For the text-containing cell, return its midpoint in (x, y) coordinate format. 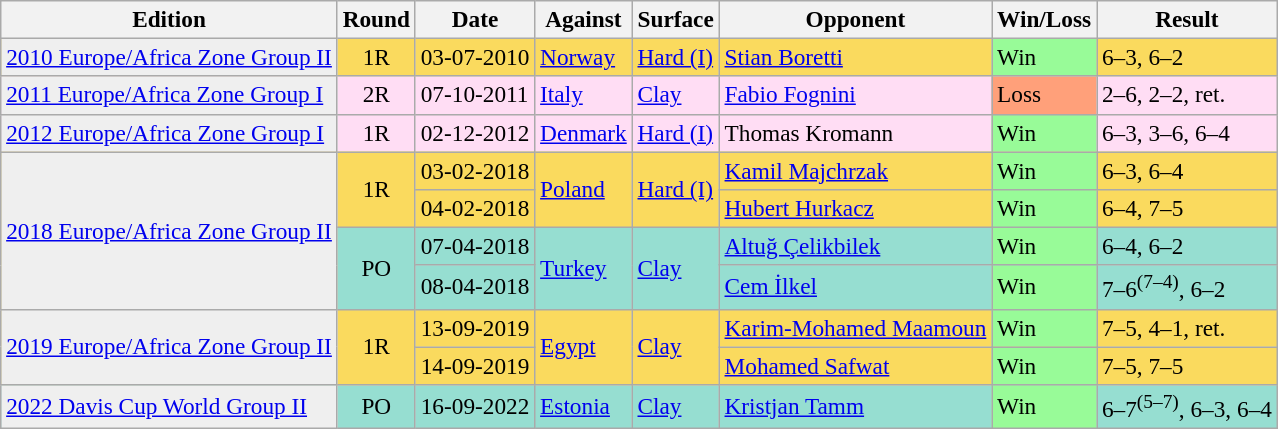
Karim-Mohamed Maamoun (856, 328)
Thomas Kromann (856, 133)
2012 Europe/Africa Zone Group I (170, 133)
16-09-2022 (474, 406)
7–5, 4–1, ret. (1186, 328)
08-04-2018 (474, 287)
Hubert Hurkacz (856, 208)
04-02-2018 (474, 208)
Opponent (856, 19)
2–6, 2–2, ret. (1186, 95)
Estonia (584, 406)
Turkey (584, 268)
Kamil Majchrzak (856, 170)
Norway (584, 57)
6–3, 6–2 (1186, 57)
Denmark (584, 133)
Italy (584, 95)
03-02-2018 (474, 170)
14-09-2019 (474, 366)
03-07-2010 (474, 57)
13-09-2019 (474, 328)
Date (474, 19)
Mohamed Safwat (856, 366)
Kristjan Tamm (856, 406)
Poland (584, 189)
Round (376, 19)
Stian Boretti (856, 57)
6–3, 3–6, 6–4 (1186, 133)
07-10-2011 (474, 95)
Result (1186, 19)
Surface (676, 19)
2019 Europe/Africa Zone Group II (170, 347)
2011 Europe/Africa Zone Group I (170, 95)
6–3, 6–4 (1186, 170)
2010 Europe/Africa Zone Group II (170, 57)
7–5, 7–5 (1186, 366)
Against (584, 19)
6–4, 7–5 (1186, 208)
Egypt (584, 347)
Edition (170, 19)
Altuğ Çelikbilek (856, 246)
2018 Europe/Africa Zone Group II (170, 230)
2R (376, 95)
02-12-2012 (474, 133)
Loss (1044, 95)
6–7(5–7), 6–3, 6–4 (1186, 406)
07-04-2018 (474, 246)
2022 Davis Cup World Group II (170, 406)
Cem İlkel (856, 287)
Fabio Fognini (856, 95)
Win/Loss (1044, 19)
6–4, 6–2 (1186, 246)
7–6(7–4), 6–2 (1186, 287)
